From the cell containing the given text, extract its center point as [X, Y] coordinate. 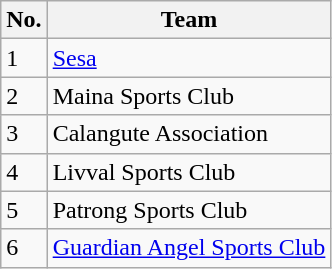
2 [24, 96]
Maina Sports Club [189, 96]
Patrong Sports Club [189, 210]
5 [24, 210]
Livval Sports Club [189, 172]
No. [24, 20]
3 [24, 134]
4 [24, 172]
1 [24, 58]
Team [189, 20]
Calangute Association [189, 134]
Sesa [189, 58]
6 [24, 248]
Guardian Angel Sports Club [189, 248]
